Determine the [x, y] coordinate at the center of the cell enclosing the given text.  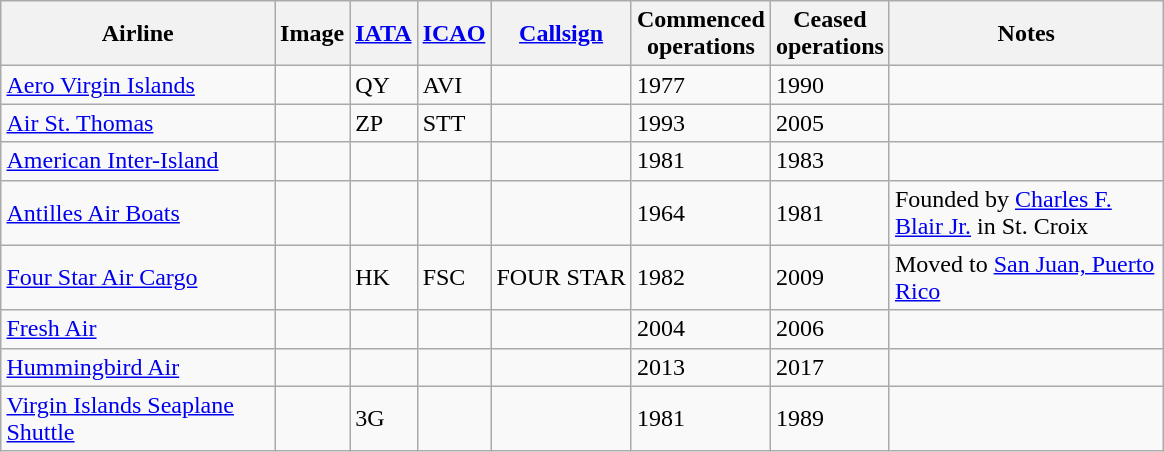
Callsign [562, 34]
Aero Virgin Islands [138, 85]
Fresh Air [138, 329]
QY [384, 85]
Notes [1026, 34]
Image [312, 34]
1964 [700, 212]
Antilles Air Boats [138, 212]
2017 [830, 367]
IATA [384, 34]
Moved to San Juan, Puerto Rico [1026, 278]
STT [454, 123]
Ceasedoperations [830, 34]
1977 [700, 85]
AVI [454, 85]
1989 [830, 418]
Founded by Charles F. Blair Jr. in St. Croix [1026, 212]
ICAO [454, 34]
HK [384, 278]
1983 [830, 161]
Commencedoperations [700, 34]
American Inter-Island [138, 161]
1982 [700, 278]
3G [384, 418]
Air St. Thomas [138, 123]
Airline [138, 34]
1990 [830, 85]
Virgin Islands Seaplane Shuttle [138, 418]
2013 [700, 367]
2005 [830, 123]
1993 [700, 123]
Hummingbird Air [138, 367]
2004 [700, 329]
2006 [830, 329]
Four Star Air Cargo [138, 278]
ZP [384, 123]
FSC [454, 278]
FOUR STAR [562, 278]
2009 [830, 278]
